Identify which cell holds the provided text, then report its (x, y) central coordinate. 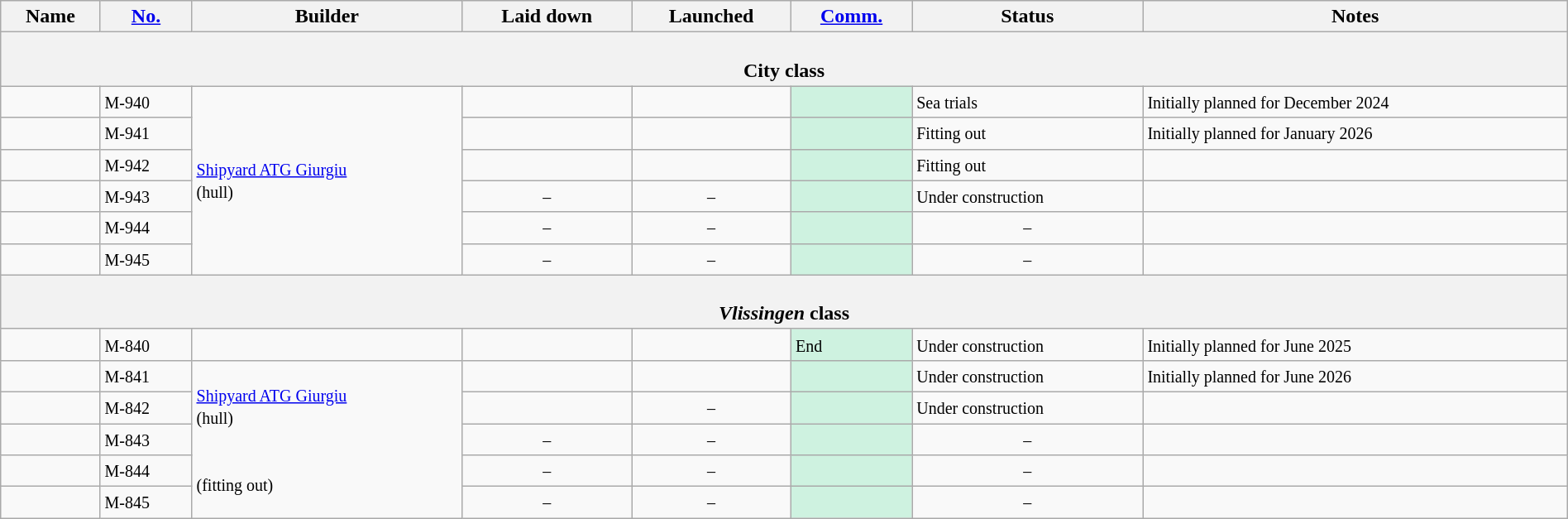
Initially planned for January 2026 (1355, 133)
Shipyard ATG Giurgiu(hull) (fitting out) (327, 439)
M-943 (146, 196)
Initially planned for June 2026 (1355, 376)
M-842 (146, 407)
M-944 (146, 228)
M-843 (146, 440)
M-845 (146, 502)
M-942 (146, 165)
Status (1027, 17)
Vlissingen class (784, 301)
Initially planned for June 2025 (1355, 344)
Shipyard ATG Giurgiu(hull) (327, 180)
M-940 (146, 102)
Initially planned for December 2024 (1355, 102)
End (851, 344)
M-945 (146, 259)
M-840 (146, 344)
City class (784, 60)
Sea trials (1027, 102)
Launched (711, 17)
Builder (327, 17)
Comm. (851, 17)
No. (146, 17)
Name (50, 17)
M-841 (146, 376)
M-844 (146, 471)
Notes (1355, 17)
Laid down (547, 17)
M-941 (146, 133)
